Locate the cell with the specified text and output its (X, Y) center coordinate. 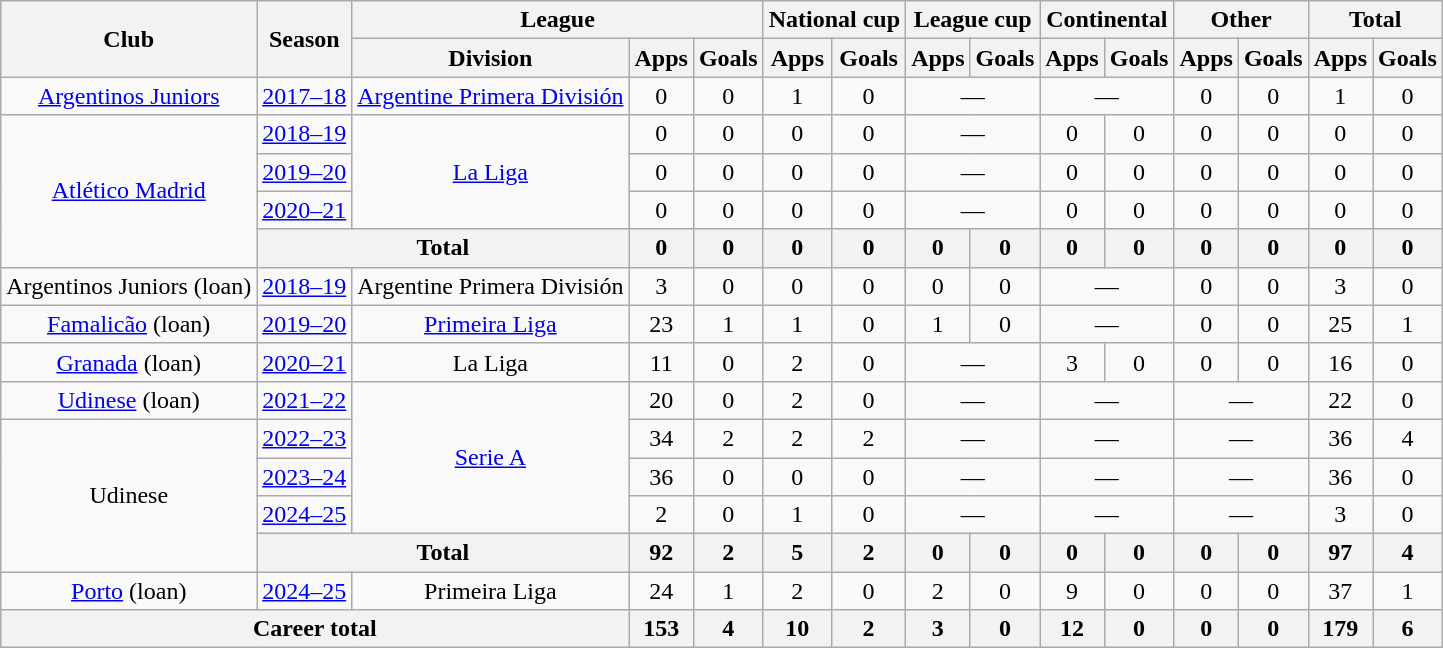
Porto (loan) (129, 591)
9 (1072, 591)
25 (1340, 324)
12 (1072, 629)
Continental (1107, 20)
22 (1340, 400)
2022–23 (304, 438)
Atlético Madrid (129, 191)
20 (661, 400)
5 (797, 553)
Club (129, 39)
Granada (loan) (129, 362)
92 (661, 553)
16 (1340, 362)
Udinese (loan) (129, 400)
2017–18 (304, 96)
23 (661, 324)
League (558, 20)
Other (1241, 20)
11 (661, 362)
34 (661, 438)
Serie A (490, 457)
Career total (315, 629)
Udinese (129, 495)
6 (1408, 629)
153 (661, 629)
2021–22 (304, 400)
37 (1340, 591)
24 (661, 591)
179 (1340, 629)
2023–24 (304, 477)
League cup (973, 20)
Argentinos Juniors (loan) (129, 286)
Season (304, 39)
10 (797, 629)
Argentinos Juniors (129, 96)
Famalicão (loan) (129, 324)
Division (490, 58)
97 (1340, 553)
National cup (834, 20)
